From the cell containing the given text, extract its center point as (x, y) coordinate. 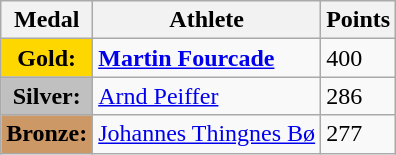
400 (358, 58)
286 (358, 96)
Arnd Peiffer (207, 96)
Athlete (207, 20)
Johannes Thingnes Bø (207, 134)
Medal (47, 20)
Bronze: (47, 134)
Gold: (47, 58)
Silver: (47, 96)
277 (358, 134)
Martin Fourcade (207, 58)
Points (358, 20)
